Pinpoint the cell where the given text exists, returning its [X, Y] midpoint coordinate. 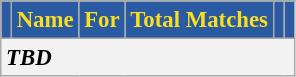
Total Matches [199, 20]
Name [45, 20]
For [102, 20]
TBD [148, 58]
